For the text-containing cell, return its midpoint in (X, Y) coordinate format. 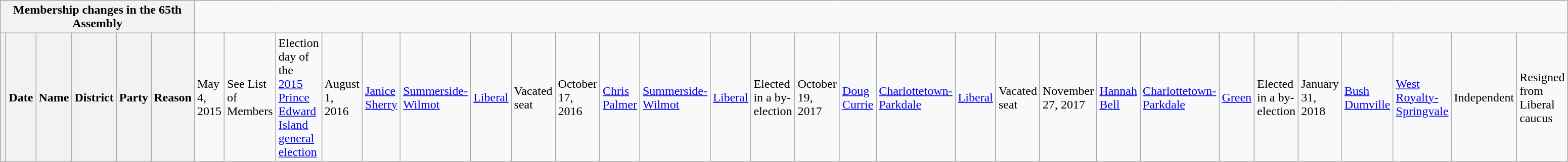
Election day of the 2015 Prince Edward Island general election (298, 97)
Chris Palmer (620, 97)
Green (1237, 97)
West Royalty-Springvale (1422, 97)
August 1, 2016 (342, 97)
See List of Members (250, 97)
Independent (1484, 97)
Party (133, 97)
Janice Sherry (381, 97)
January 31, 2018 (1320, 97)
Membership changes in the 65th Assembly (98, 17)
Hannah Bell (1118, 97)
Resigned from Liberal caucus (1542, 97)
Date (21, 97)
Name (54, 97)
October 17, 2016 (577, 97)
October 19, 2017 (817, 97)
November 27, 2017 (1068, 97)
Bush Dumville (1367, 97)
May 4, 2015 (209, 97)
Doug Currie (858, 97)
Reason (173, 97)
District (94, 97)
